Provide the [X, Y] coordinate of the cell's center where the given text is located.  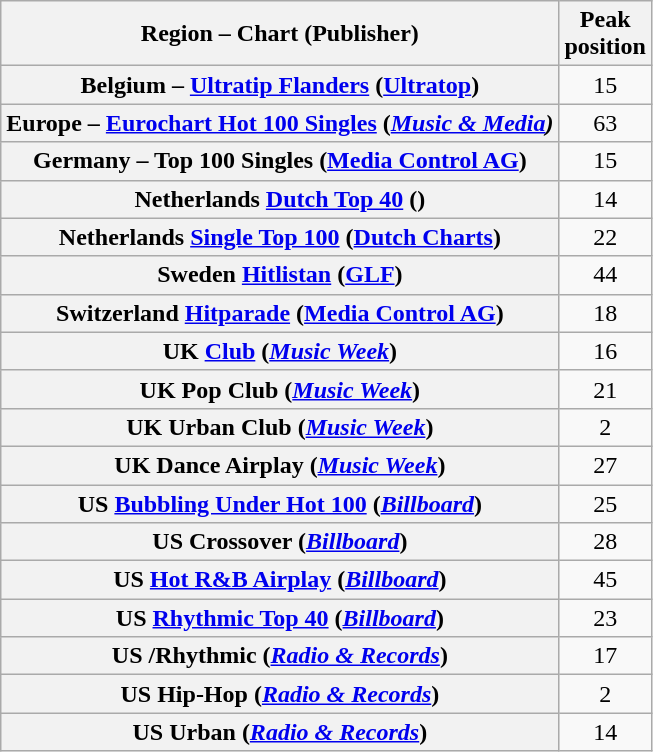
UK Urban Club (Music Week) [280, 427]
21 [605, 389]
Switzerland Hitparade (Media Control AG) [280, 313]
16 [605, 351]
US Hot R&B Airplay (Billboard) [280, 580]
63 [605, 123]
Europe – Eurochart Hot 100 Singles (Music & Media) [280, 123]
Sweden Hitlistan (GLF) [280, 275]
17 [605, 656]
27 [605, 465]
US Hip-Hop (Radio & Records) [280, 694]
Region – Chart (Publisher) [280, 34]
Netherlands Dutch Top 40 () [280, 199]
22 [605, 237]
Peak position [605, 34]
44 [605, 275]
28 [605, 542]
23 [605, 618]
US Bubbling Under Hot 100 (Billboard) [280, 503]
UK Pop Club (Music Week) [280, 389]
US Crossover (Billboard) [280, 542]
UK Dance Airplay (Music Week) [280, 465]
UK Club (Music Week) [280, 351]
Netherlands Single Top 100 (Dutch Charts) [280, 237]
25 [605, 503]
US Rhythmic Top 40 (Billboard) [280, 618]
US Urban (Radio & Records) [280, 732]
45 [605, 580]
Germany – Top 100 Singles (Media Control AG) [280, 161]
US /Rhythmic (Radio & Records) [280, 656]
18 [605, 313]
Belgium – Ultratip Flanders (Ultratop) [280, 85]
